For the text-containing cell, return its midpoint in [x, y] coordinate format. 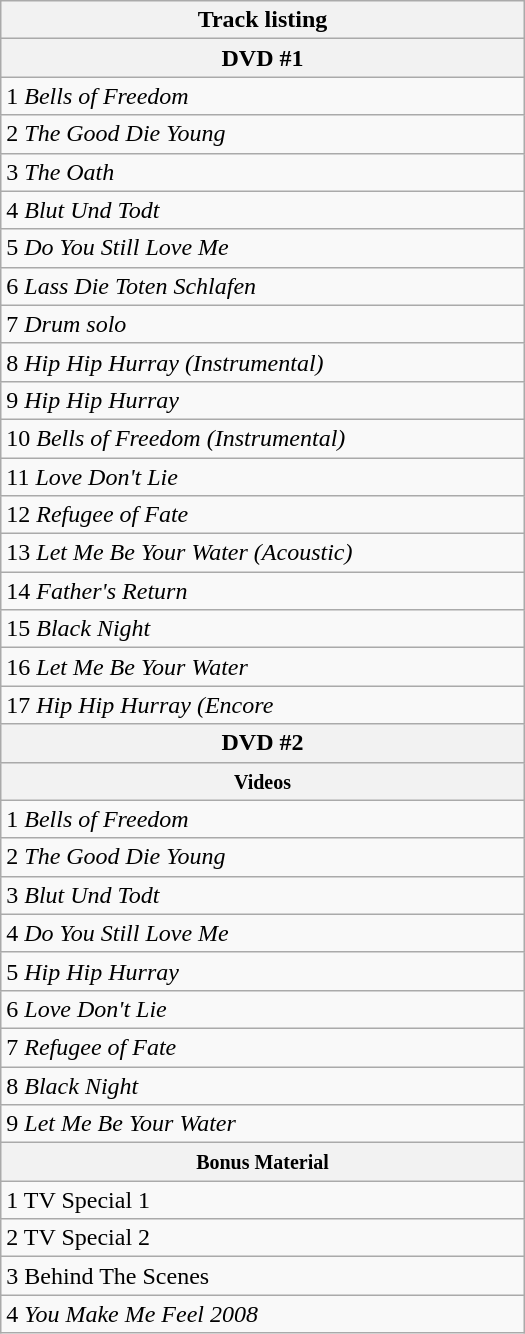
DVD #2 [263, 743]
8 Hip Hip Hurray (Instrumental) [263, 362]
9 Hip Hip Hurray [263, 400]
6 Love Don't Lie [263, 1009]
8 Black Night [263, 1085]
16 Let Me Be Your Water [263, 667]
13 Let Me Be Your Water (Acoustic) [263, 553]
3 Behind The Scenes [263, 1276]
3 Blut Und Todt [263, 895]
7 Refugee of Fate [263, 1047]
4 You Make Me Feel 2008 [263, 1314]
11 Love Don't Lie [263, 477]
6 Lass Die Toten Schlafen [263, 286]
5 Hip Hip Hurray [263, 971]
4 Blut Und Todt [263, 210]
3 The Oath [263, 172]
14 Father's Return [263, 591]
5 Do You Still Love Me [263, 248]
1 TV Special 1 [263, 1200]
Bonus Material [263, 1162]
4 Do You Still Love Me [263, 933]
12 Refugee of Fate [263, 515]
Videos [263, 781]
9 Let Me Be Your Water [263, 1124]
DVD #1 [263, 58]
15 Black Night [263, 629]
7 Drum solo [263, 324]
17 Hip Hip Hurray (Encore [263, 705]
Track listing [263, 20]
2 TV Special 2 [263, 1238]
10 Bells of Freedom (Instrumental) [263, 438]
